Determine the [X, Y] coordinate at the center of the cell enclosing the given text.  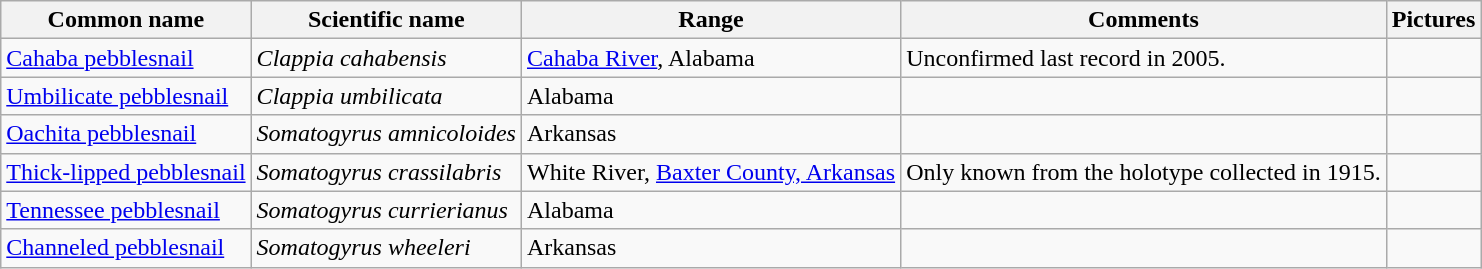
Umbilicate pebblesnail [126, 96]
Pictures [1434, 20]
Somatogyrus crassilabris [386, 172]
White River, Baxter County, Arkansas [710, 172]
Range [710, 20]
Clappia cahabensis [386, 58]
Thick-lipped pebblesnail [126, 172]
Only known from the holotype collected in 1915. [1144, 172]
Common name [126, 20]
Cahaba River, Alabama [710, 58]
Scientific name [386, 20]
Channeled pebblesnail [126, 248]
Unconfirmed last record in 2005. [1144, 58]
Somatogyrus currierianus [386, 210]
Somatogyrus amnicoloides [386, 134]
Comments [1144, 20]
Cahaba pebblesnail [126, 58]
Somatogyrus wheeleri [386, 248]
Tennessee pebblesnail [126, 210]
Clappia umbilicata [386, 96]
Oachita pebblesnail [126, 134]
